Capture the cell that displays the provided text and extract its [X, Y] central coordinate. 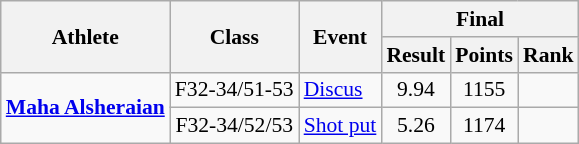
1155 [484, 90]
Event [340, 36]
Points [484, 55]
Discus [340, 90]
Athlete [86, 36]
Class [234, 36]
Shot put [340, 126]
Maha Alsheraian [86, 108]
Final [480, 19]
9.94 [416, 90]
F32-34/52/53 [234, 126]
F32-34/51-53 [234, 90]
Result [416, 55]
Rank [548, 55]
1174 [484, 126]
5.26 [416, 126]
